Search for the cell housing the specified text and yield its [X, Y] center coordinate. 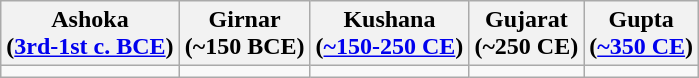
Kushana(~150-250 CE) [390, 34]
Ashoka(3rd-1st c. BCE) [90, 34]
Gupta(~350 CE) [642, 34]
Girnar(~150 BCE) [244, 34]
Gujarat(~250 CE) [526, 34]
